Detect which cell encompasses the target text, then output its (x, y) center coordinate. 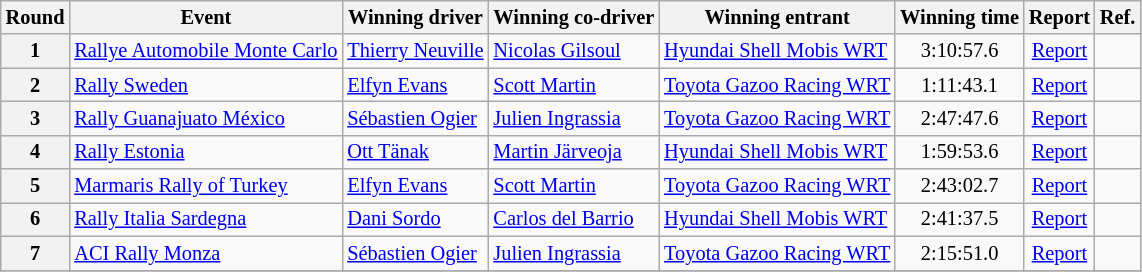
Thierry Neuville (415, 51)
Rally Estonia (206, 152)
ACI Rally Monza (206, 253)
Nicolas Gilsoul (574, 51)
5 (36, 186)
Martin Järveoja (574, 152)
6 (36, 219)
Round (36, 17)
Carlos del Barrio (574, 219)
Rally Italia Sardegna (206, 219)
Rallye Automobile Monte Carlo (206, 51)
2 (36, 85)
3:10:57.6 (960, 51)
Rally Guanajuato México (206, 118)
Event (206, 17)
2:41:37.5 (960, 219)
Marmaris Rally of Turkey (206, 186)
Winning time (960, 17)
Ref. (1118, 17)
7 (36, 253)
2:43:02.7 (960, 186)
2:15:51.0 (960, 253)
Winning entrant (777, 17)
Rally Sweden (206, 85)
1:59:53.6 (960, 152)
1:11:43.1 (960, 85)
1 (36, 51)
Winning co-driver (574, 17)
3 (36, 118)
Ott Tänak (415, 152)
Winning driver (415, 17)
4 (36, 152)
2:47:47.6 (960, 118)
Dani Sordo (415, 219)
